Provide the (X, Y) coordinate of the cell's center where the given text is located.  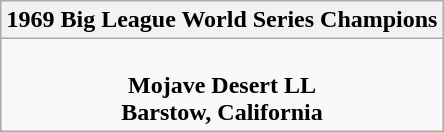
1969 Big League World Series Champions (222, 20)
Mojave Desert LLBarstow, California (222, 85)
